For the text-containing cell, return its midpoint in [x, y] coordinate format. 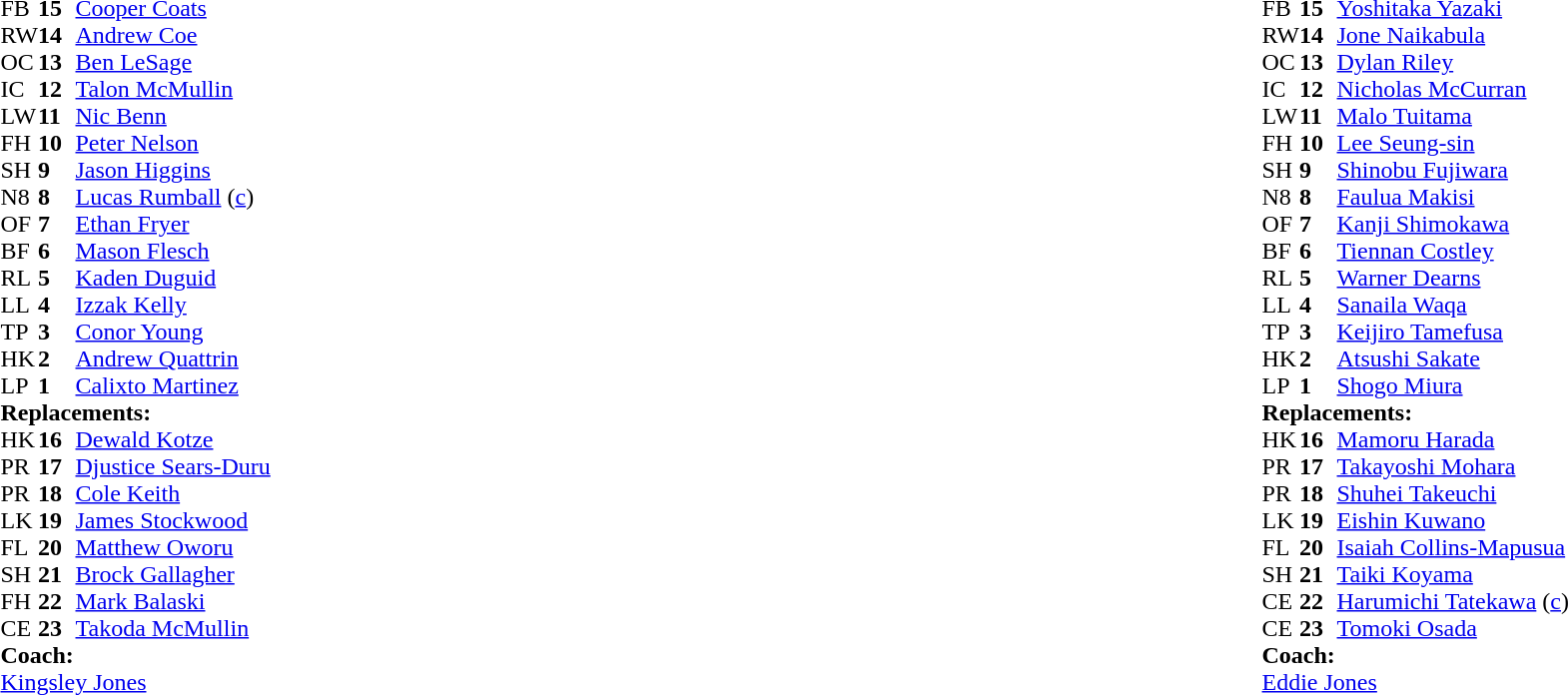
James Stockwood [174, 521]
Izzak Kelly [174, 306]
Mason Flesch [174, 252]
Ben LeSage [174, 62]
Matthew Oworu [174, 547]
Coach: [135, 655]
Jason Higgins [174, 170]
Cole Keith [174, 493]
Ethan Fryer [174, 224]
Talon McMullin [174, 90]
Nic Benn [174, 116]
Lucas Rumball (c) [174, 198]
Calixto Martinez [174, 385]
Dewald Kotze [174, 439]
Djustice Sears-Duru [174, 467]
Conor Young [174, 332]
Mark Balaski [174, 601]
Peter Nelson [174, 144]
Andrew Coe [174, 36]
Brock Gallagher [174, 575]
Takoda McMullin [174, 629]
Kaden Duguid [174, 278]
Andrew Quattrin [174, 359]
Replacements: [135, 413]
